Determine the [X, Y] coordinate at the center of the cell enclosing the given text.  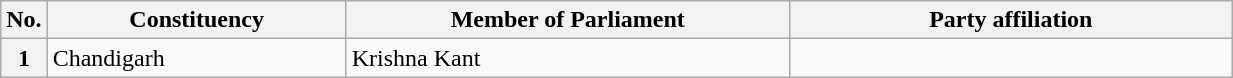
Chandigarh [196, 58]
Krishna Kant [568, 58]
Member of Parliament [568, 20]
Party affiliation [1010, 20]
Constituency [196, 20]
1 [24, 58]
No. [24, 20]
